Return the [x, y] coordinate for the center point of the cell that contains the specified text.  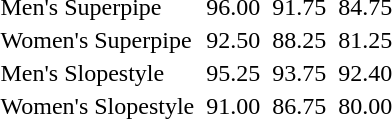
88.25 [300, 40]
95.25 [234, 73]
92.50 [234, 40]
93.75 [300, 73]
